Locate the cell with the specified text and output its (x, y) center coordinate. 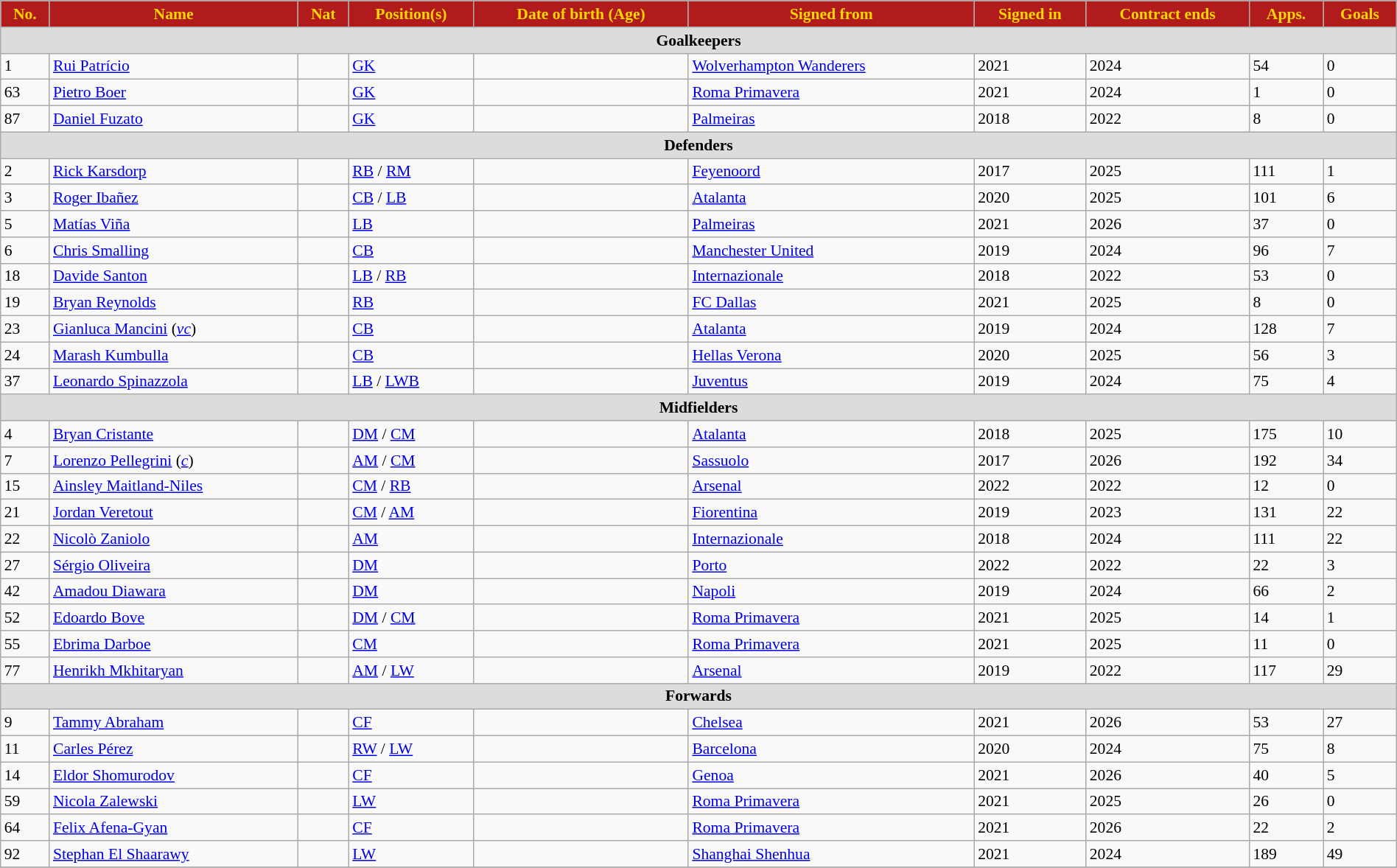
Contract ends (1168, 14)
Hellas Verona (831, 355)
Amadou Diawara (174, 592)
Jordan Veretout (174, 513)
Stephan El Shaarawy (174, 854)
AM / LW (411, 671)
Felix Afena-Gyan (174, 828)
189 (1286, 854)
Porto (831, 565)
Feyenoord (831, 172)
AM / CM (411, 461)
24 (25, 355)
No. (25, 14)
29 (1360, 671)
Nat (323, 14)
LB / LWB (411, 382)
40 (1286, 775)
175 (1286, 434)
54 (1286, 66)
66 (1286, 592)
CB / LB (411, 198)
Gianluca Mancini (vc) (174, 329)
18 (25, 276)
Juventus (831, 382)
Date of birth (Age) (581, 14)
10 (1360, 434)
Napoli (831, 592)
55 (25, 644)
Sassuolo (831, 461)
LB / RB (411, 276)
Defenders (698, 145)
Nicola Zalewski (174, 802)
101 (1286, 198)
19 (25, 303)
77 (25, 671)
Eldor Shomurodov (174, 775)
Leonardo Spinazzola (174, 382)
Henrikh Mkhitaryan (174, 671)
AM (411, 539)
Shanghai Shenhua (831, 854)
26 (1286, 802)
Roger Ibañez (174, 198)
64 (25, 828)
Davide Santon (174, 276)
52 (25, 618)
56 (1286, 355)
Marash Kumbulla (174, 355)
Lorenzo Pellegrini (c) (174, 461)
Goalkeepers (698, 41)
Daniel Fuzato (174, 119)
Wolverhampton Wanderers (831, 66)
RW / LW (411, 749)
15 (25, 486)
Bryan Cristante (174, 434)
Rui Patrício (174, 66)
Ainsley Maitland-Niles (174, 486)
49 (1360, 854)
9 (25, 723)
96 (1286, 251)
Forwards (698, 696)
Fiorentina (831, 513)
Name (174, 14)
21 (25, 513)
42 (25, 592)
CM (411, 644)
Carles Pérez (174, 749)
Manchester United (831, 251)
Tammy Abraham (174, 723)
131 (1286, 513)
Goals (1360, 14)
RB / RM (411, 172)
Chris Smalling (174, 251)
Apps. (1286, 14)
12 (1286, 486)
Chelsea (831, 723)
Signed in (1030, 14)
128 (1286, 329)
63 (25, 93)
CM / RB (411, 486)
FC Dallas (831, 303)
59 (25, 802)
Midfielders (698, 408)
Matías Viña (174, 224)
Ebrima Darboe (174, 644)
CM / AM (411, 513)
192 (1286, 461)
34 (1360, 461)
Sérgio Oliveira (174, 565)
Bryan Reynolds (174, 303)
117 (1286, 671)
Nicolò Zaniolo (174, 539)
RB (411, 303)
23 (25, 329)
92 (25, 854)
Pietro Boer (174, 93)
Rick Karsdorp (174, 172)
2023 (1168, 513)
Signed from (831, 14)
LB (411, 224)
Position(s) (411, 14)
Barcelona (831, 749)
Edoardo Bove (174, 618)
Genoa (831, 775)
87 (25, 119)
